Search for the cell housing the specified text and yield its (X, Y) center coordinate. 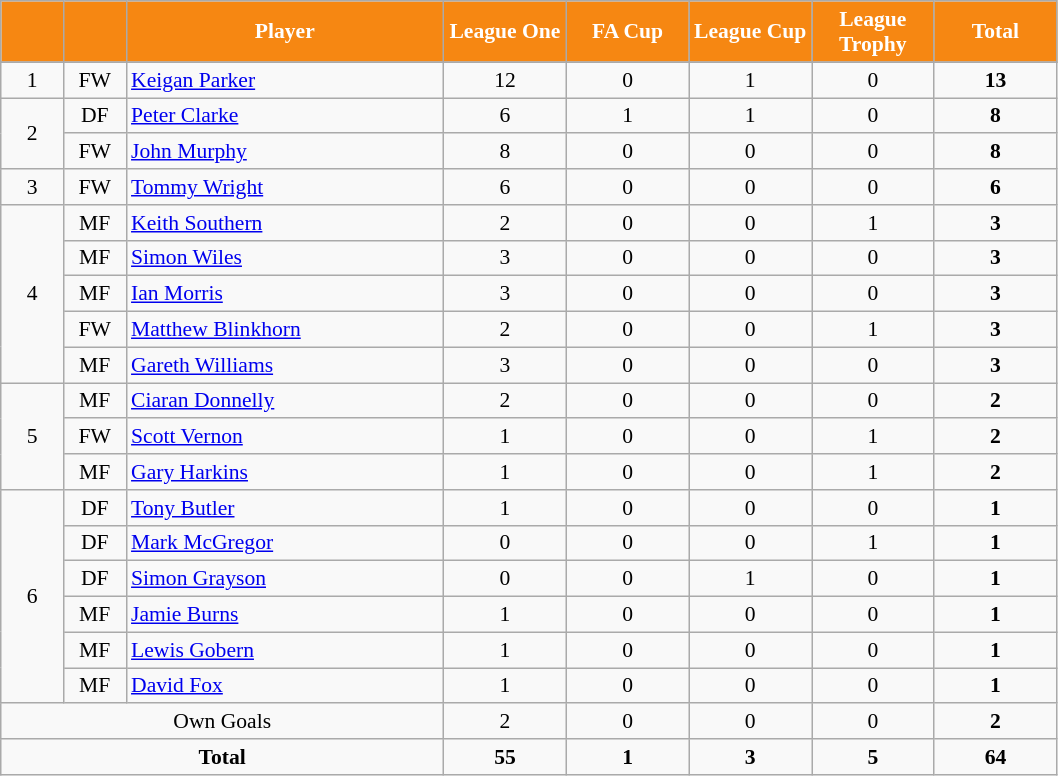
12 (506, 80)
Keigan Parker (285, 80)
Matthew Blinkhorn (285, 330)
League Trophy (874, 32)
League Cup (750, 32)
John Murphy (285, 152)
Scott Vernon (285, 437)
Keith Southern (285, 223)
55 (506, 757)
Gary Harkins (285, 472)
Gareth Williams (285, 365)
Tommy Wright (285, 187)
Own Goals (222, 722)
13 (996, 80)
64 (996, 757)
Ciaran Donnelly (285, 401)
4 (32, 294)
Lewis Gobern (285, 650)
Tony Butler (285, 508)
Simon Wiles (285, 258)
Simon Grayson (285, 579)
Peter Clarke (285, 116)
Ian Morris (285, 294)
League One (506, 32)
Jamie Burns (285, 615)
Mark McGregor (285, 543)
David Fox (285, 686)
FA Cup (628, 32)
Player (285, 32)
